For the text-containing cell, return its midpoint in (x, y) coordinate format. 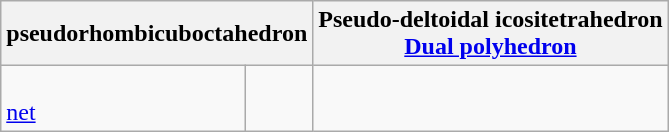
Pseudo-deltoidal icositetrahedronDual polyhedron (490, 34)
net (124, 98)
pseudorhombicuboctahedron (157, 34)
